Return (X, Y) of the center of cell containing provided text 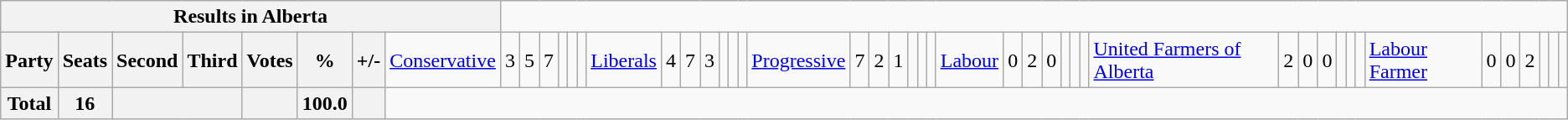
Second (147, 60)
Votes (270, 60)
Seats (85, 60)
Conservative (443, 60)
Progressive (799, 60)
Results in Alberta (251, 17)
Liberals (624, 60)
United Farmers of Alberta (1184, 60)
Party (29, 60)
Labour (969, 60)
Third (213, 60)
+/- (369, 60)
Total (29, 103)
4 (670, 60)
100.0 (325, 103)
5 (529, 60)
% (325, 60)
Labour Farmer (1423, 60)
1 (898, 60)
16 (85, 103)
